Return (X, Y) of the center of cell containing provided text 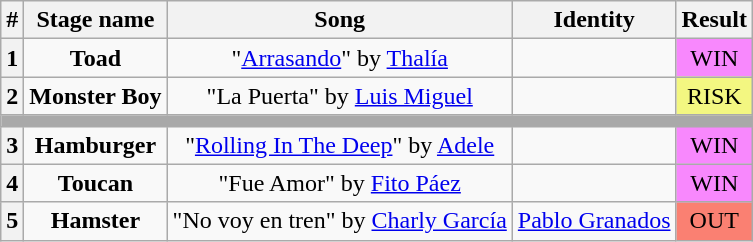
1 (12, 58)
"Rolling In The Deep" by Adele (340, 145)
"Fue Amor" by Fito Páez (340, 183)
Stage name (96, 20)
# (12, 20)
Hamburger (96, 145)
Identity (594, 20)
Toad (96, 58)
RISK (714, 96)
Toucan (96, 183)
Pablo Granados (594, 221)
"Arrasando" by Thalía (340, 58)
2 (12, 96)
Hamster (96, 221)
5 (12, 221)
Song (340, 20)
"No voy en tren" by Charly García (340, 221)
OUT (714, 221)
Monster Boy (96, 96)
3 (12, 145)
4 (12, 183)
Result (714, 20)
"La Puerta" by Luis Miguel (340, 96)
